Output the (X, Y) coordinate of the center of the cell containing the given text.  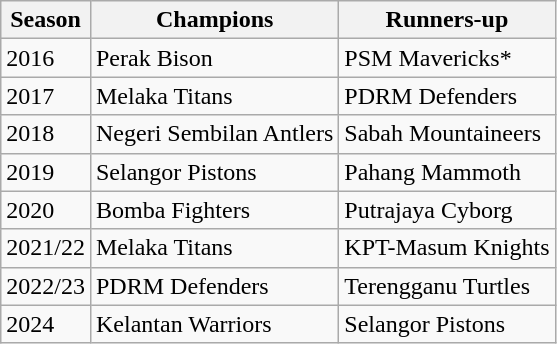
2024 (46, 324)
Pahang Mammoth (447, 172)
2016 (46, 58)
Terengganu Turtles (447, 286)
Kelantan Warriors (214, 324)
Perak Bison (214, 58)
PSM Mavericks* (447, 58)
Putrajaya Cyborg (447, 210)
2018 (46, 134)
KPT-Masum Knights (447, 248)
Negeri Sembilan Antlers (214, 134)
Season (46, 20)
Runners-up (447, 20)
2017 (46, 96)
Champions (214, 20)
2022/23 (46, 286)
2019 (46, 172)
2021/22 (46, 248)
Bomba Fighters (214, 210)
Sabah Mountaineers (447, 134)
2020 (46, 210)
